Determine the (X, Y) coordinate at the center of the cell enclosing the given text.  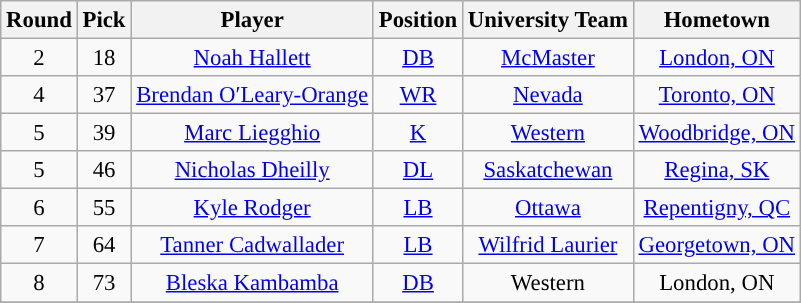
64 (104, 245)
University Team (548, 20)
Nevada (548, 95)
Ottawa (548, 208)
37 (104, 95)
Hometown (716, 20)
Marc Liegghio (252, 133)
73 (104, 283)
WR (418, 95)
Pick (104, 20)
Saskatchewan (548, 170)
Brendan O′Leary-Orange (252, 95)
K (418, 133)
Wilfrid Laurier (548, 245)
Noah Hallett (252, 58)
McMaster (548, 58)
39 (104, 133)
46 (104, 170)
2 (39, 58)
DL (418, 170)
Georgetown, ON (716, 245)
Round (39, 20)
4 (39, 95)
18 (104, 58)
Toronto, ON (716, 95)
6 (39, 208)
55 (104, 208)
Position (418, 20)
Tanner Cadwallader (252, 245)
Nicholas Dheilly (252, 170)
Regina, SK (716, 170)
Kyle Rodger (252, 208)
Repentigny, QC (716, 208)
Bleska Kambamba (252, 283)
Player (252, 20)
Woodbridge, ON (716, 133)
7 (39, 245)
8 (39, 283)
